For the text-containing cell, return its midpoint in (x, y) coordinate format. 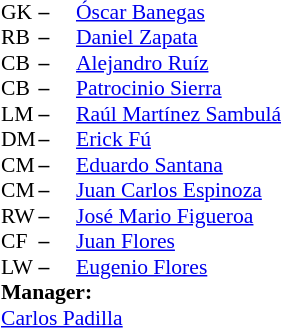
RW (20, 216)
CF (20, 241)
Juan Carlos Espinoza (178, 191)
Eduardo Santana (178, 165)
LW (20, 267)
Manager: (141, 293)
Raúl Martínez Sambulá (178, 114)
Daniel Zapata (178, 37)
DM (20, 139)
LM (20, 114)
Erick Fú (178, 139)
José Mario Figueroa (178, 216)
Eugenio Flores (178, 267)
RB (20, 37)
Alejandro Ruíz (178, 63)
Juan Flores (178, 241)
Patrocinio Sierra (178, 89)
